Capture the cell that displays the provided text and extract its [X, Y] central coordinate. 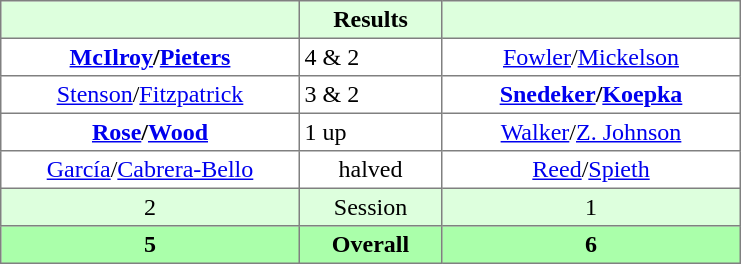
halved [370, 170]
1 up [370, 132]
5 [150, 245]
2 [150, 207]
6 [591, 245]
Snedeker/Koepka [591, 95]
4 & 2 [370, 57]
Results [370, 20]
Reed/Spieth [591, 170]
Session [370, 207]
Stenson/Fitzpatrick [150, 95]
García/Cabrera-Bello [150, 170]
Rose/Wood [150, 132]
Fowler/Mickelson [591, 57]
Walker/Z. Johnson [591, 132]
Overall [370, 245]
McIlroy/Pieters [150, 57]
3 & 2 [370, 95]
1 [591, 207]
